Determine the [x, y] coordinate at the center of the cell enclosing the given text.  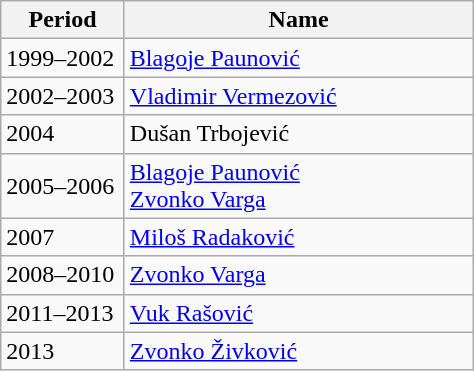
Blagoje Paunović Zvonko Varga [298, 186]
Dušan Trbojević [298, 134]
2002–2003 [63, 96]
2011–2013 [63, 313]
Zvonko Živković [298, 351]
Zvonko Varga [298, 275]
2008–2010 [63, 275]
2004 [63, 134]
Vuk Rašović [298, 313]
Vladimir Vermezović [298, 96]
Miloš Radaković [298, 237]
2007 [63, 237]
Period [63, 20]
1999–2002 [63, 58]
2013 [63, 351]
Name [298, 20]
Blagoje Paunović [298, 58]
2005–2006 [63, 186]
